Extract the (x, y) coordinate from the center of the cell holding the provided text.  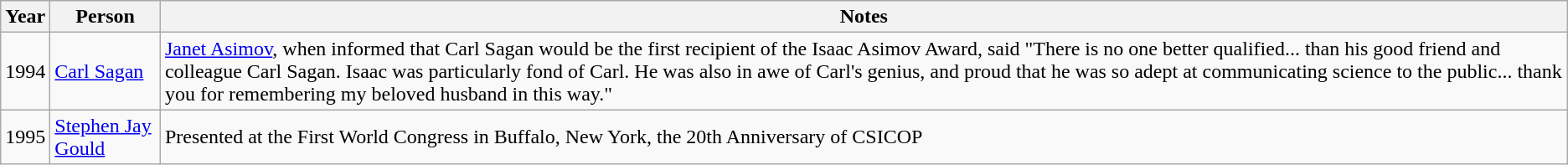
Carl Sagan (106, 71)
Presented at the First World Congress in Buffalo, New York, the 20th Anniversary of CSICOP (864, 137)
1995 (25, 137)
Person (106, 17)
Year (25, 17)
1994 (25, 71)
Stephen Jay Gould (106, 137)
Notes (864, 17)
